Scan for the cell matching the given text and deliver its [X, Y] coordinate at center. 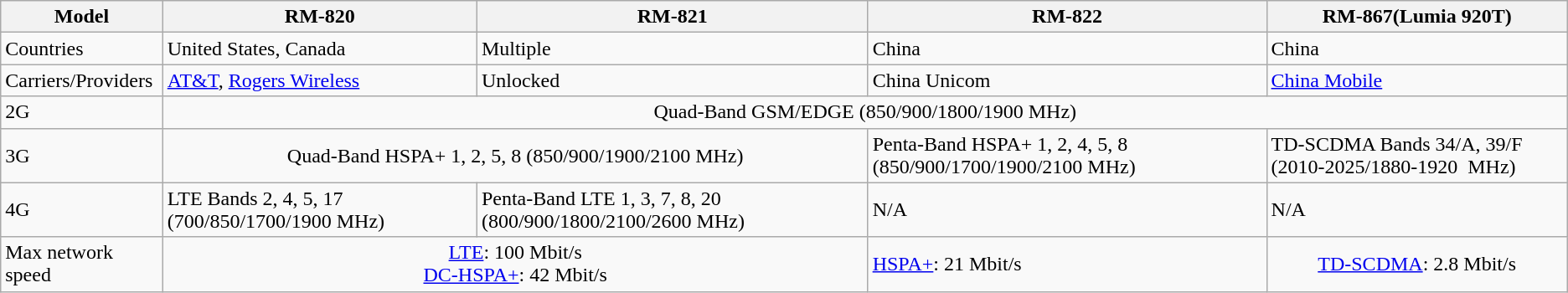
2G [82, 112]
Model [82, 17]
China Mobile [1417, 80]
RM-820 [320, 17]
3G [82, 156]
RM-867(Lumia 920T) [1417, 17]
AT&T, Rogers Wireless [320, 80]
United States, Canada [320, 49]
Quad-Band HSPA+ 1, 2, 5, 8 (850/900/1900/2100 MHz) [515, 156]
HSPA+: 21 Mbit/s [1067, 265]
China Unicom [1067, 80]
Penta-Band HSPA+ 1, 2, 4, 5, 8 (850/900/1700/1900/2100 MHz) [1067, 156]
Quad-Band GSM/EDGE (850/900/1800/1900 MHz) [864, 112]
4G [82, 209]
TD-SCDMA Bands 34/A, 39/F (2010-2025/1880-1920 MHz) [1417, 156]
Countries [82, 49]
Carriers/Providers [82, 80]
Unlocked [672, 80]
RM-821 [672, 17]
RM-822 [1067, 17]
Penta-Band LTE 1, 3, 7, 8, 20 (800/900/1800/2100/2600 MHz) [672, 209]
LTE Bands 2, 4, 5, 17 (700/850/1700/1900 MHz) [320, 209]
TD-SCDMA: 2.8 Mbit/s [1417, 265]
LTE: 100 Mbit/sDC-HSPA+: 42 Mbit/s [515, 265]
Max network speed [82, 265]
Multiple [672, 49]
